Detect which cell encompasses the target text, then output its [x, y] center coordinate. 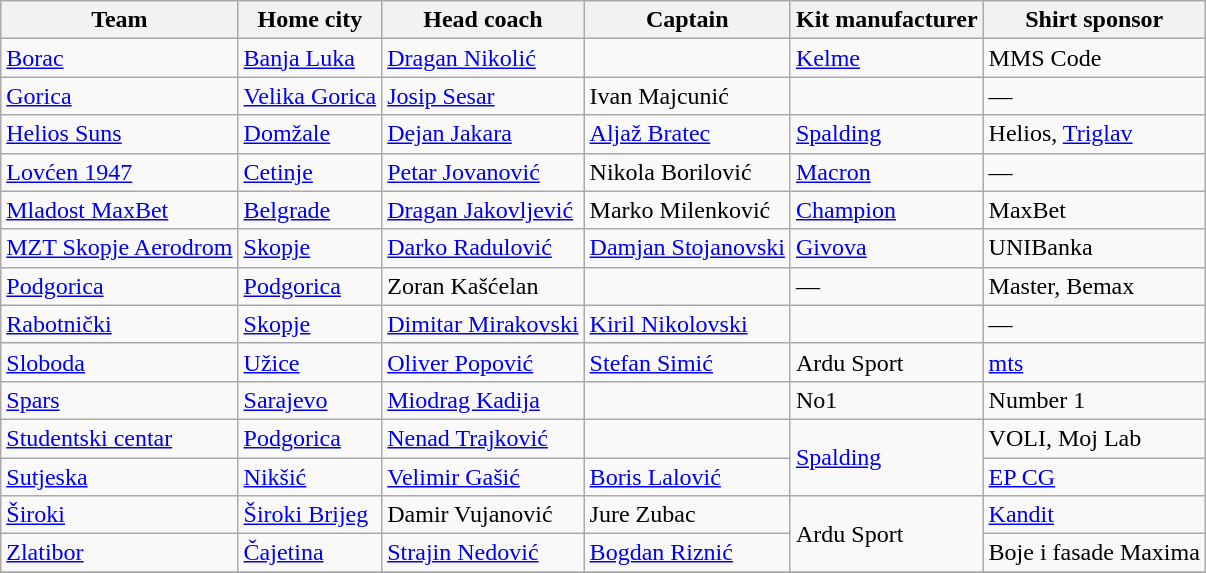
Zoran Kašćelan [483, 286]
Kiril Nikolovski [687, 324]
Spars [120, 400]
Kit manufacturer [886, 20]
Helios, Triglav [1094, 134]
Helios Suns [120, 134]
Mladost MaxBet [120, 210]
Kandit [1094, 515]
Borac [120, 58]
Boje i fasade Maxima [1094, 553]
MaxBet [1094, 210]
Studentski centar [120, 438]
UNIBanka [1094, 248]
Široki [120, 515]
Cetinje [310, 172]
Lovćen 1947 [120, 172]
Zlatibor [120, 553]
Bogdan Riznić [687, 553]
VOLI, Moj Lab [1094, 438]
Velimir Gašić [483, 477]
Dragan Nikolić [483, 58]
EP CG [1094, 477]
Gorica [120, 96]
Damir Vujanović [483, 515]
Marko Milenković [687, 210]
Oliver Popović [483, 362]
No1 [886, 400]
Home city [310, 20]
Nikola Borilović [687, 172]
Ivan Majcunić [687, 96]
Team [120, 20]
Stefan Simić [687, 362]
Number 1 [1094, 400]
MMS Code [1094, 58]
Rabotnički [120, 324]
Sarajevo [310, 400]
Čajetina [310, 553]
Macron [886, 172]
Sutjeska [120, 477]
Banja Luka [310, 58]
Belgrade [310, 210]
Velika Gorica [310, 96]
Champion [886, 210]
MZT Skopje Aerodrom [120, 248]
Kelme [886, 58]
Dragan Jakovljević [483, 210]
Boris Lalović [687, 477]
Head coach [483, 20]
Užice [310, 362]
Josip Sesar [483, 96]
Sloboda [120, 362]
Nenad Trajković [483, 438]
Dimitar Mirakovski [483, 324]
Darko Radulović [483, 248]
Petar Jovanović [483, 172]
Domžale [310, 134]
Damjan Stojanovski [687, 248]
Jure Zubac [687, 515]
Givova [886, 248]
Captain [687, 20]
Aljaž Bratec [687, 134]
Široki Brijeg [310, 515]
Nikšić [310, 477]
Strajin Nedović [483, 553]
Shirt sponsor [1094, 20]
mts [1094, 362]
Master, Bemax [1094, 286]
Miodrag Kadija [483, 400]
Dejan Jakara [483, 134]
